Find where the given text appears and provide that cell's center as [X, Y] coordinate. 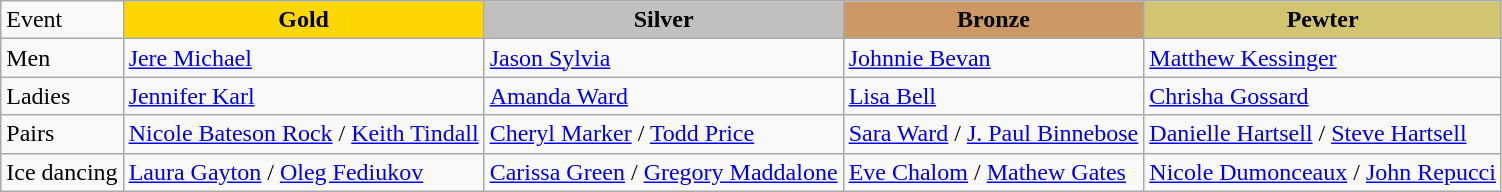
Jere Michael [304, 58]
Laura Gayton / Oleg Fediukov [304, 172]
Eve Chalom / Mathew Gates [994, 172]
Event [62, 20]
Carissa Green / Gregory Maddalone [664, 172]
Men [62, 58]
Ladies [62, 96]
Cheryl Marker / Todd Price [664, 134]
Sara Ward / J. Paul Binnebose [994, 134]
Bronze [994, 20]
Pewter [1323, 20]
Nicole Bateson Rock / Keith Tindall [304, 134]
Jason Sylvia [664, 58]
Matthew Kessinger [1323, 58]
Johnnie Bevan [994, 58]
Silver [664, 20]
Gold [304, 20]
Nicole Dumonceaux / John Repucci [1323, 172]
Danielle Hartsell / Steve Hartsell [1323, 134]
Lisa Bell [994, 96]
Amanda Ward [664, 96]
Jennifer Karl [304, 96]
Chrisha Gossard [1323, 96]
Pairs [62, 134]
Ice dancing [62, 172]
